Determine the [x, y] coordinate at the center of the cell enclosing the given text.  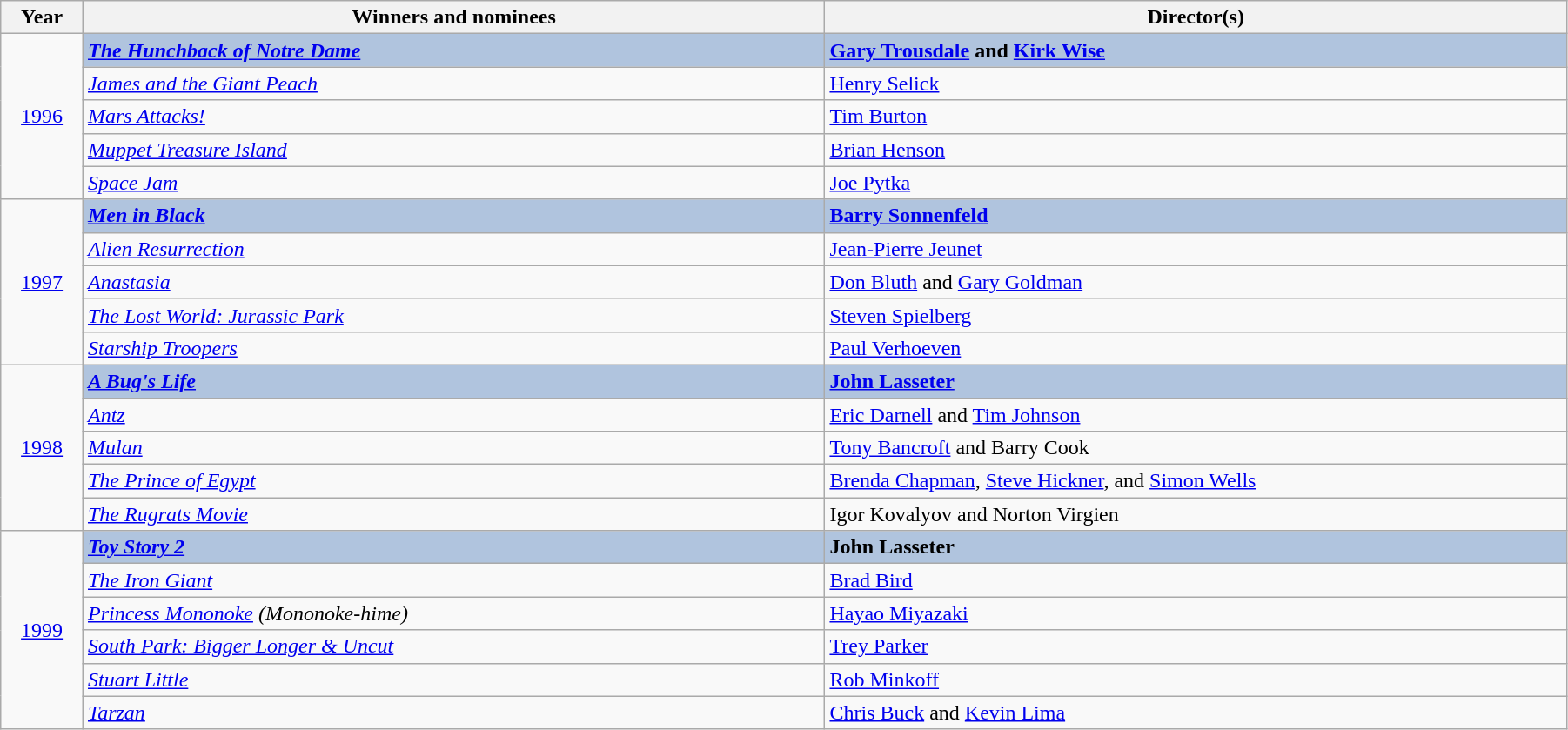
Winners and nominees [453, 17]
Mars Attacks! [453, 117]
The Iron Giant [453, 580]
Tim Burton [1196, 117]
Hayao Miyazaki [1196, 613]
Mulan [453, 448]
Brad Bird [1196, 580]
Toy Story 2 [453, 547]
Tony Bancroft and Barry Cook [1196, 448]
Year [42, 17]
Men in Black [453, 216]
The Lost World: Jurassic Park [453, 315]
Muppet Treasure Island [453, 150]
Rob Minkoff [1196, 680]
Barry Sonnenfeld [1196, 216]
Steven Spielberg [1196, 315]
Joe Pytka [1196, 183]
The Rugrats Movie [453, 514]
Anastasia [453, 282]
Alien Resurrection [453, 249]
James and the Giant Peach [453, 84]
Brian Henson [1196, 150]
Starship Troopers [453, 348]
Trey Parker [1196, 646]
Director(s) [1196, 17]
The Hunchback of Notre Dame [453, 50]
Space Jam [453, 183]
The Prince of Egypt [453, 481]
1998 [42, 447]
Chris Buck and Kevin Lima [1196, 713]
Tarzan [453, 713]
Brenda Chapman, Steve Hickner, and Simon Wells [1196, 481]
Paul Verhoeven [1196, 348]
Princess Mononoke (Mononoke-hime) [453, 613]
Eric Darnell and Tim Johnson [1196, 415]
1999 [42, 630]
1996 [42, 117]
A Bug's Life [453, 381]
1997 [42, 282]
Igor Kovalyov and Norton Virgien [1196, 514]
Don Bluth and Gary Goldman [1196, 282]
South Park: Bigger Longer & Uncut [453, 646]
Antz [453, 415]
Gary Trousdale and Kirk Wise [1196, 50]
Henry Selick [1196, 84]
Stuart Little [453, 680]
Jean-Pierre Jeunet [1196, 249]
